Determine the (X, Y) coordinate at the center of the cell enclosing the given text.  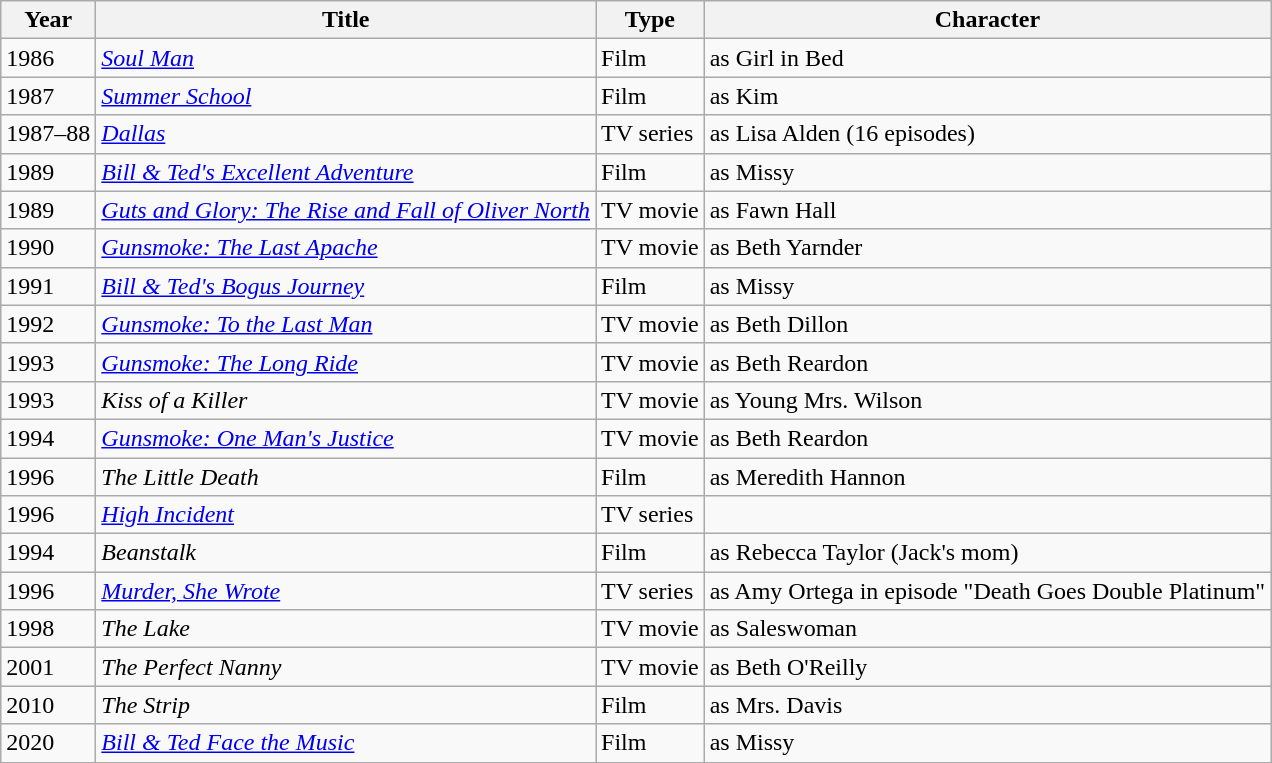
as Beth Yarnder (988, 248)
Summer School (346, 96)
Kiss of a Killer (346, 400)
Title (346, 20)
The Lake (346, 629)
as Kim (988, 96)
Bill & Ted's Bogus Journey (346, 286)
1992 (48, 324)
Gunsmoke: The Long Ride (346, 362)
2010 (48, 705)
1998 (48, 629)
1986 (48, 58)
Character (988, 20)
High Incident (346, 515)
2001 (48, 667)
Type (650, 20)
as Girl in Bed (988, 58)
Gunsmoke: To the Last Man (346, 324)
Murder, She Wrote (346, 591)
as Beth Dillon (988, 324)
1987 (48, 96)
2020 (48, 743)
The Little Death (346, 477)
as Meredith Hannon (988, 477)
Guts and Glory: The Rise and Fall of Oliver North (346, 210)
The Perfect Nanny (346, 667)
Bill & Ted Face the Music (346, 743)
The Strip (346, 705)
as Young Mrs. Wilson (988, 400)
Gunsmoke: One Man's Justice (346, 438)
1991 (48, 286)
as Rebecca Taylor (Jack's mom) (988, 553)
as Lisa Alden (16 episodes) (988, 134)
1990 (48, 248)
as Beth O'Reilly (988, 667)
as Mrs. Davis (988, 705)
Soul Man (346, 58)
Year (48, 20)
Beanstalk (346, 553)
Gunsmoke: The Last Apache (346, 248)
Bill & Ted's Excellent Adventure (346, 172)
as Amy Ortega in episode "Death Goes Double Platinum" (988, 591)
1987–88 (48, 134)
as Fawn Hall (988, 210)
as Saleswoman (988, 629)
Dallas (346, 134)
